From the cell containing the given text, extract its center point as (X, Y) coordinate. 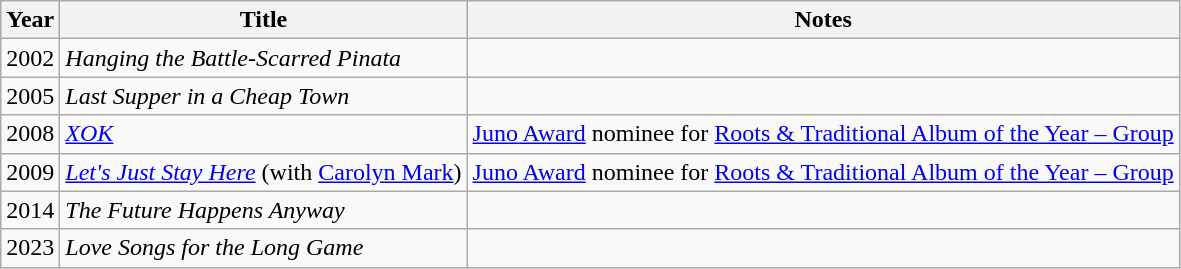
2008 (30, 134)
2014 (30, 210)
XOK (264, 134)
Title (264, 20)
Last Supper in a Cheap Town (264, 96)
2009 (30, 172)
2023 (30, 248)
Love Songs for the Long Game (264, 248)
Let's Just Stay Here (with Carolyn Mark) (264, 172)
Year (30, 20)
2005 (30, 96)
The Future Happens Anyway (264, 210)
2002 (30, 58)
Hanging the Battle-Scarred Pinata (264, 58)
Notes (823, 20)
